For the text-containing cell, return its midpoint in [x, y] coordinate format. 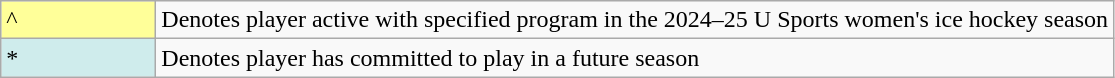
* [78, 58]
^ [78, 20]
Denotes player active with specified program in the 2024–25 U Sports women's ice hockey season [635, 20]
Denotes player has committed to play in a future season [635, 58]
